Search for the cell housing the specified text and yield its [x, y] center coordinate. 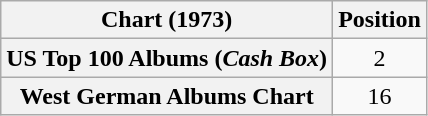
Chart (1973) [167, 20]
16 [380, 96]
US Top 100 Albums (Cash Box) [167, 58]
West German Albums Chart [167, 96]
2 [380, 58]
Position [380, 20]
